Return [x, y] of the center of cell containing provided text 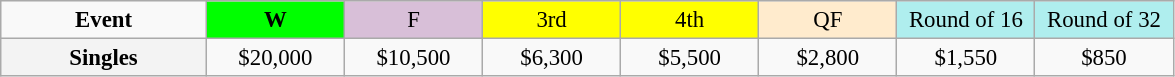
$850 [1104, 58]
Singles [104, 58]
$1,550 [966, 58]
$6,300 [552, 58]
$5,500 [690, 58]
Round of 32 [1104, 20]
3rd [552, 20]
4th [690, 20]
Event [104, 20]
$10,500 [413, 58]
$2,800 [828, 58]
$20,000 [275, 58]
QF [828, 20]
W [275, 20]
Round of 16 [966, 20]
F [413, 20]
